Determine the (x, y) coordinate at the center of the cell enclosing the given text.  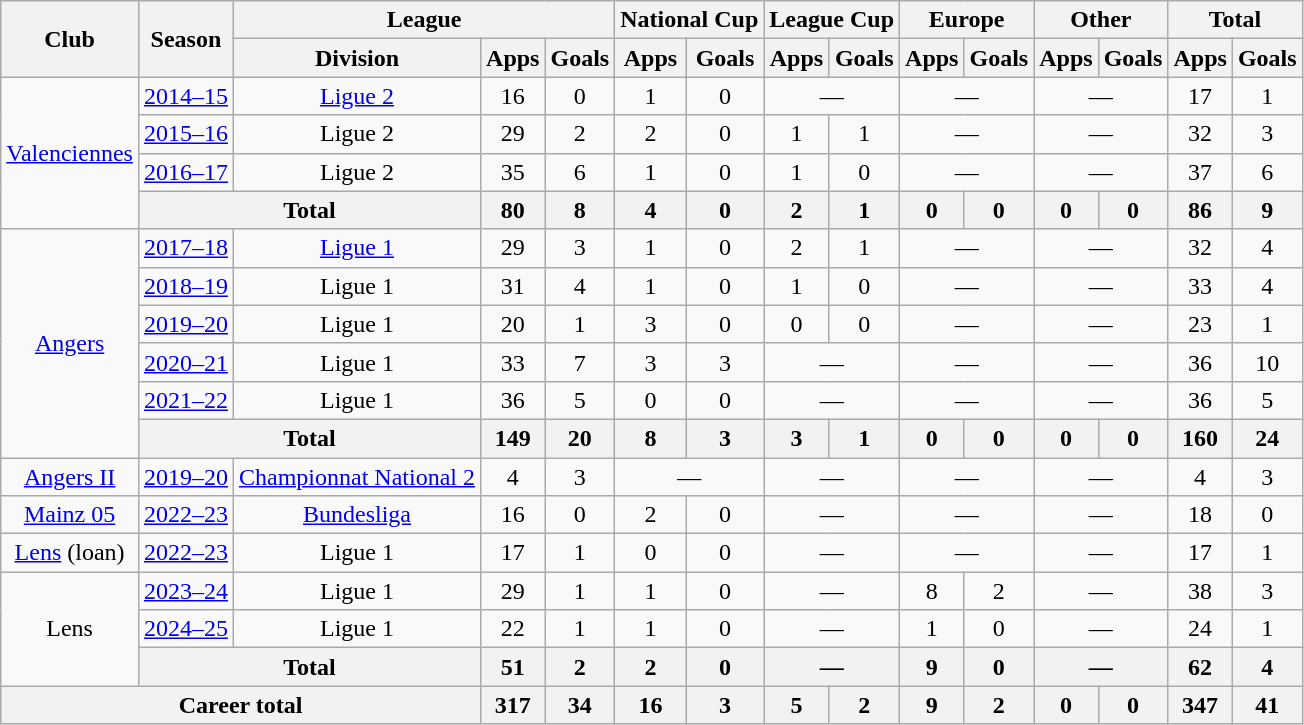
Other (1101, 20)
Season (186, 39)
Championnat National 2 (356, 477)
Bundesliga (356, 515)
51 (513, 667)
41 (1267, 705)
80 (513, 210)
2014–15 (186, 96)
Lens (loan) (70, 553)
2016–17 (186, 172)
7 (580, 362)
160 (1200, 438)
Division (356, 58)
317 (513, 705)
2015–16 (186, 134)
35 (513, 172)
2020–21 (186, 362)
31 (513, 286)
38 (1200, 591)
2017–18 (186, 248)
2018–19 (186, 286)
National Cup (690, 20)
League (424, 20)
Valenciennes (70, 153)
37 (1200, 172)
Mainz 05 (70, 515)
18 (1200, 515)
34 (580, 705)
149 (513, 438)
2021–22 (186, 400)
Club (70, 39)
Angers (70, 343)
23 (1200, 324)
Europe (967, 20)
86 (1200, 210)
League Cup (832, 20)
2023–24 (186, 591)
2024–25 (186, 629)
62 (1200, 667)
22 (513, 629)
347 (1200, 705)
10 (1267, 362)
Career total (241, 705)
Lens (70, 629)
Angers II (70, 477)
